Return [X, Y] of the center of cell containing provided text 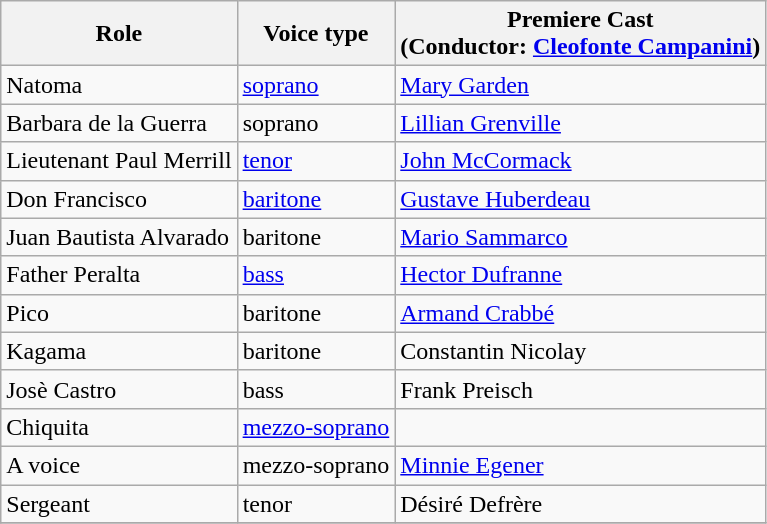
Armand Crabbé [580, 313]
Josè Castro [119, 389]
Désiré Defrère [580, 503]
Premiere Cast(Conductor: Cleofonte Campanini) [580, 34]
Role [119, 34]
Hector Dufranne [580, 275]
Lillian Grenville [580, 123]
Juan Bautista Alvarado [119, 237]
Minnie Egener [580, 465]
Natoma [119, 85]
Frank Preisch [580, 389]
Chiquita [119, 427]
Sergeant [119, 503]
Pico [119, 313]
Voice type [316, 34]
John McCormack [580, 161]
Constantin Nicolay [580, 351]
Lieutenant Paul Merrill [119, 161]
Barbara de la Guerra [119, 123]
Don Francisco [119, 199]
A voice [119, 465]
Father Peralta [119, 275]
Mary Garden [580, 85]
Mario Sammarco [580, 237]
Gustave Huberdeau [580, 199]
Kagama [119, 351]
